Output the [X, Y] coordinate of the center of the cell containing the given text.  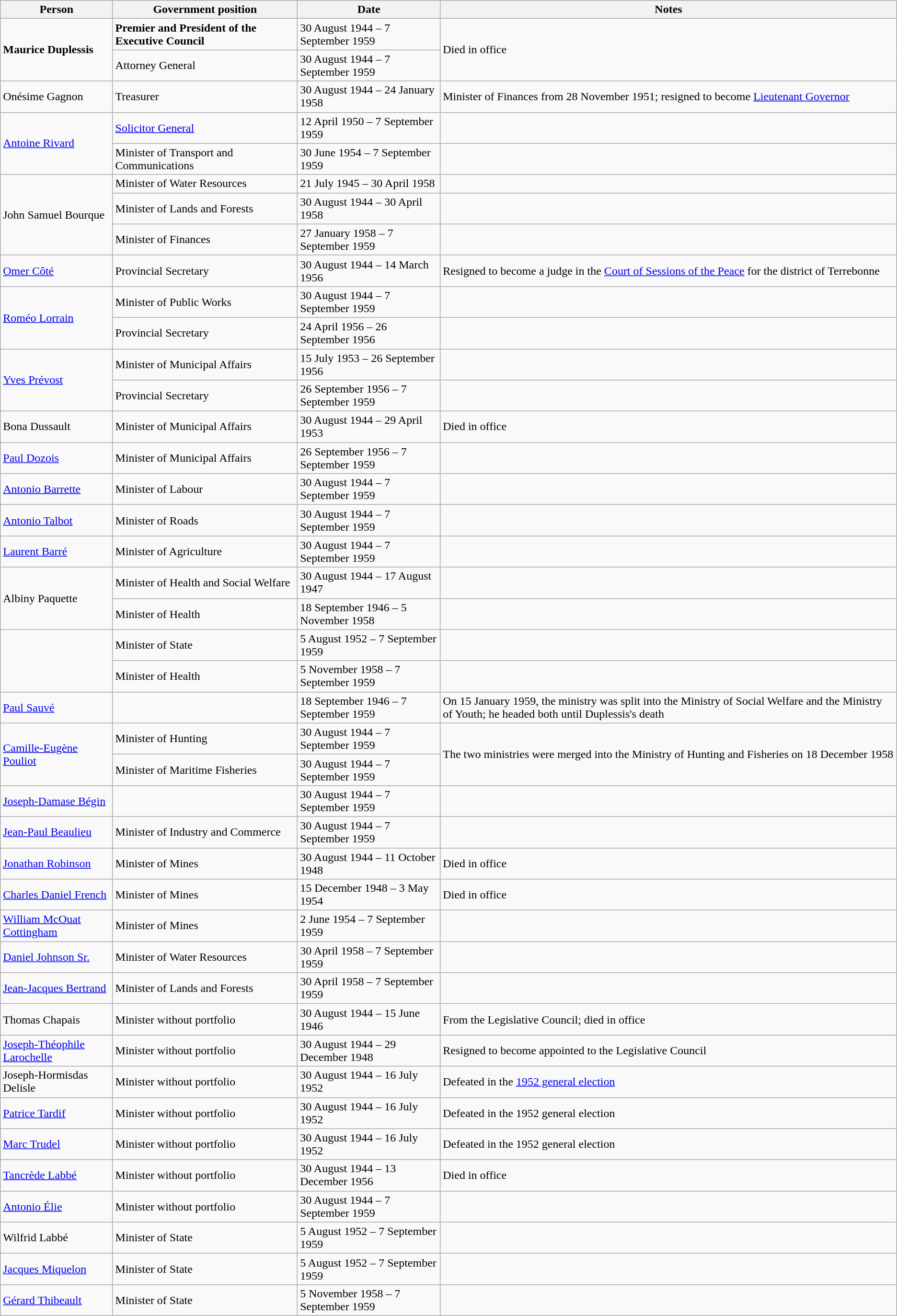
Government position [205, 10]
Yves Prévost [57, 380]
30 August 1944 – 11 October 1948 [369, 863]
The two ministries were merged into the Ministry of Hunting and Fisheries on 18 December 1958 [668, 754]
Attorney General [205, 65]
Minister of Maritime Fisheries [205, 770]
Maurice Duplessis [57, 50]
Jacques Miquelon [57, 1269]
Resigned to become a judge in the Court of Sessions of the Peace for the district of Terrebonne [668, 270]
Tancrède Labbé [57, 1176]
30 August 1944 – 14 March 1956 [369, 270]
Roméo Lorrain [57, 317]
Paul Dozois [57, 458]
30 August 1944 – 17 August 1947 [369, 583]
30 August 1944 – 30 April 1958 [369, 208]
Person [57, 10]
Albiny Paquette [57, 598]
18 September 1946 – 7 September 1959 [369, 708]
Notes [668, 10]
Marc Trudel [57, 1144]
30 August 1944 – 29 April 1953 [369, 427]
Minister of Finances [205, 240]
15 July 1953 – 26 September 1956 [369, 364]
Resigned to become appointed to the Legislative Council [668, 1051]
Minister of Finances from 28 November 1951; resigned to become Lieutenant Governor [668, 97]
Bona Dussault [57, 427]
Antonio Barrette [57, 489]
Wilfrid Labbé [57, 1238]
Antoine Rivard [57, 143]
Minister of Health and Social Welfare [205, 583]
30 August 1944 – 29 December 1948 [369, 1051]
Antonio Élie [57, 1206]
Camille-Eugène Pouliot [57, 754]
12 April 1950 – 7 September 1959 [369, 128]
Jean-Paul Beaulieu [57, 832]
Antonio Talbot [57, 521]
Minister of Industry and Commerce [205, 832]
Minister of Agriculture [205, 551]
Charles Daniel French [57, 895]
2 June 1954 – 7 September 1959 [369, 926]
Joseph-Théophile Larochelle [57, 1051]
Jonathan Robinson [57, 863]
Premier and President of the Executive Council [205, 35]
Date [369, 10]
Jean-Jacques Bertrand [57, 989]
Omer Côté [57, 270]
Thomas Chapais [57, 1019]
Minister of Hunting [205, 738]
24 April 1956 – 26 September 1956 [369, 333]
Minister of Labour [205, 489]
27 January 1958 – 7 September 1959 [369, 240]
John Samuel Bourque [57, 215]
Minister of Public Works [205, 302]
Joseph-Hormisdas Delisle [57, 1082]
William McOuat Cottingham [57, 926]
30 August 1944 – 13 December 1956 [369, 1176]
15 December 1948 – 3 May 1954 [369, 895]
18 September 1946 – 5 November 1958 [369, 614]
Patrice Tardif [57, 1113]
Minister of Roads [205, 521]
30 August 1944 – 24 January 1958 [369, 97]
21 July 1945 – 30 April 1958 [369, 184]
30 June 1954 – 7 September 1959 [369, 159]
Laurent Barré [57, 551]
Onésime Gagnon [57, 97]
Paul Sauvé [57, 708]
Daniel Johnson Sr. [57, 957]
On 15 January 1959, the ministry was split into the Ministry of Social Welfare and the Ministry of Youth; he headed both until Duplessis's death [668, 708]
30 August 1944 – 15 June 1946 [369, 1019]
Minister of Transport and Communications [205, 159]
Gérard Thibeault [57, 1300]
Solicitor General [205, 128]
From the Legislative Council; died in office [668, 1019]
Treasurer [205, 97]
Joseph-Damase Bégin [57, 801]
